Locate the cell with the specified text and output its [x, y] center coordinate. 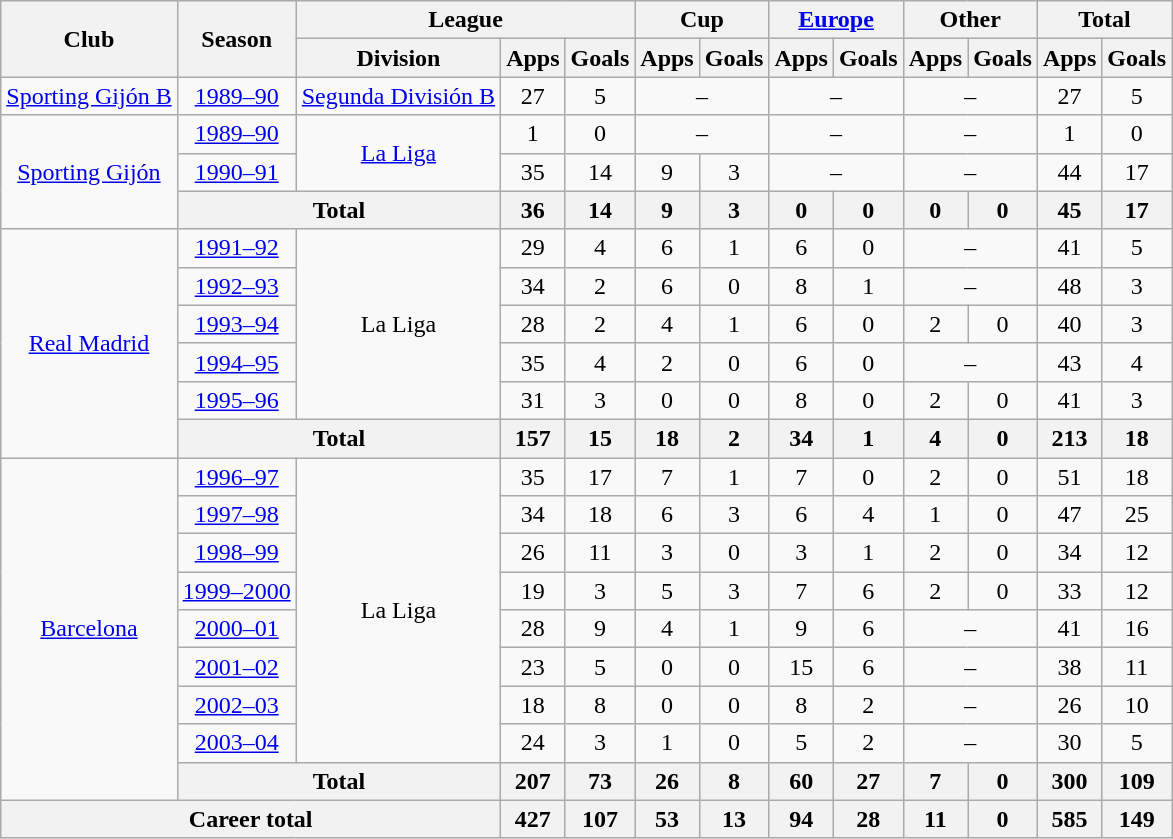
1995–96 [236, 400]
13 [734, 819]
Real Madrid [89, 343]
213 [1069, 438]
30 [1069, 743]
16 [1137, 629]
1992–93 [236, 286]
Season [236, 39]
109 [1137, 781]
207 [533, 781]
31 [533, 400]
73 [600, 781]
24 [533, 743]
Cup [702, 20]
94 [801, 819]
33 [1069, 591]
Segunda División B [398, 96]
League [466, 20]
1994–95 [236, 362]
Europe [836, 20]
48 [1069, 286]
29 [533, 248]
44 [1069, 172]
2000–01 [236, 629]
Other [970, 20]
40 [1069, 324]
53 [667, 819]
107 [600, 819]
Sporting Gijón [89, 172]
23 [533, 667]
157 [533, 438]
Career total [251, 819]
Club [89, 39]
300 [1069, 781]
Division [398, 58]
36 [533, 210]
1993–94 [236, 324]
427 [533, 819]
1990–91 [236, 172]
45 [1069, 210]
1991–92 [236, 248]
1999–2000 [236, 591]
149 [1137, 819]
60 [801, 781]
1998–99 [236, 553]
1996–97 [236, 477]
43 [1069, 362]
10 [1137, 705]
2001–02 [236, 667]
25 [1137, 515]
47 [1069, 515]
19 [533, 591]
Sporting Gijón B [89, 96]
1997–98 [236, 515]
38 [1069, 667]
Barcelona [89, 630]
51 [1069, 477]
2002–03 [236, 705]
2003–04 [236, 743]
585 [1069, 819]
